Return (X, Y) of the center of cell containing provided text 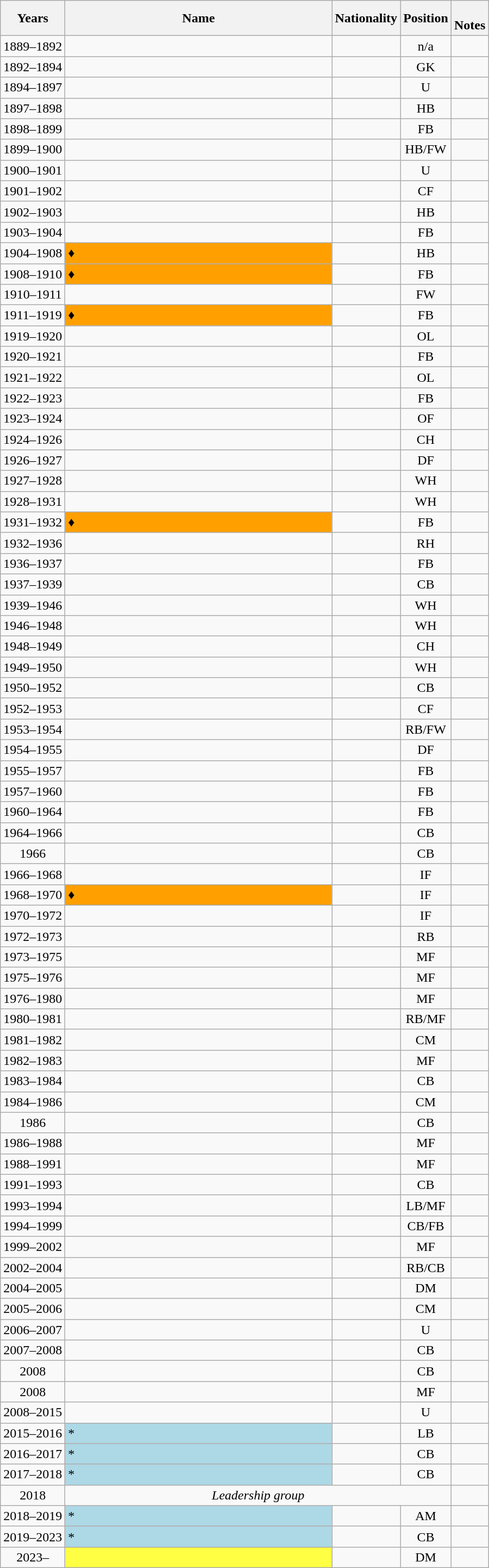
1900–1901 (33, 170)
Years (33, 18)
1898–1899 (33, 129)
1950–1952 (33, 688)
1972–1973 (33, 936)
2023– (33, 1557)
RB (426, 936)
1919–1920 (33, 336)
AM (426, 1516)
1982–1983 (33, 1061)
2018 (33, 1495)
1911–1919 (33, 315)
1939–1946 (33, 605)
2002–2004 (33, 1268)
1904–1908 (33, 253)
Name (199, 18)
2007–2008 (33, 1350)
1955–1957 (33, 771)
2016–2017 (33, 1454)
1964–1966 (33, 833)
RB/MF (426, 1019)
Leadership group (259, 1495)
1924–1926 (33, 439)
1986–1988 (33, 1143)
2008–2015 (33, 1412)
1953–1954 (33, 729)
RB/CB (426, 1268)
1994–1999 (33, 1226)
1954–1955 (33, 750)
OF (426, 419)
1946–1948 (33, 626)
1897–1898 (33, 108)
1937–1939 (33, 584)
1984–1986 (33, 1102)
1932–1936 (33, 543)
HB/FW (426, 150)
RB/FW (426, 729)
2005–2006 (33, 1309)
1931–1932 (33, 522)
1993–1994 (33, 1205)
1922–1923 (33, 398)
Position (426, 18)
1910–1911 (33, 295)
1921–1922 (33, 377)
1988–1991 (33, 1164)
1936–1937 (33, 563)
1948–1949 (33, 647)
1966 (33, 853)
2018–2019 (33, 1516)
LB/MF (426, 1205)
Nationality (366, 18)
1949–1950 (33, 667)
1991–1993 (33, 1185)
CB/FB (426, 1226)
2004–2005 (33, 1288)
1966–1968 (33, 874)
RH (426, 543)
FW (426, 295)
1960–1964 (33, 812)
1908–1910 (33, 274)
1923–1924 (33, 419)
1980–1981 (33, 1019)
2015–2016 (33, 1433)
1983–1984 (33, 1081)
Notes (469, 18)
1892–1894 (33, 67)
GK (426, 67)
1899–1900 (33, 150)
1928–1931 (33, 501)
2017–2018 (33, 1474)
1894–1897 (33, 88)
1920–1921 (33, 357)
1986 (33, 1123)
1976–1980 (33, 999)
1981–1982 (33, 1040)
1889–1892 (33, 46)
LB (426, 1433)
1903–1904 (33, 232)
1970–1972 (33, 915)
2019–2023 (33, 1536)
1952–1953 (33, 709)
1901–1902 (33, 191)
1957–1960 (33, 791)
n/a (426, 46)
1926–1927 (33, 460)
1975–1976 (33, 978)
1968–1970 (33, 895)
1927–1928 (33, 481)
1902–1903 (33, 212)
1999–2002 (33, 1247)
2006–2007 (33, 1330)
1973–1975 (33, 957)
